Locate the cell with the specified text and output its (x, y) center coordinate. 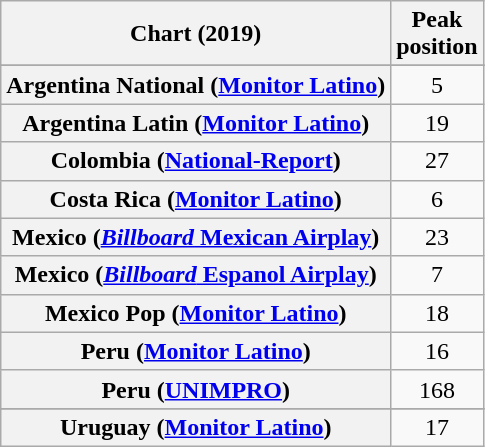
Argentina Latin (Monitor Latino) (196, 123)
19 (437, 123)
16 (437, 351)
Mexico Pop (Monitor Latino) (196, 313)
Mexico (Billboard Mexican Airplay) (196, 237)
Peru (UNIMPRO) (196, 389)
7 (437, 275)
Peru (Monitor Latino) (196, 351)
Argentina National (Monitor Latino) (196, 85)
Uruguay (Monitor Latino) (196, 427)
27 (437, 161)
5 (437, 85)
18 (437, 313)
6 (437, 199)
Mexico (Billboard Espanol Airplay) (196, 275)
Colombia (National-Report) (196, 161)
168 (437, 389)
Peakposition (437, 34)
Costa Rica (Monitor Latino) (196, 199)
Chart (2019) (196, 34)
17 (437, 427)
23 (437, 237)
